Detect which cell encompasses the target text, then output its [x, y] center coordinate. 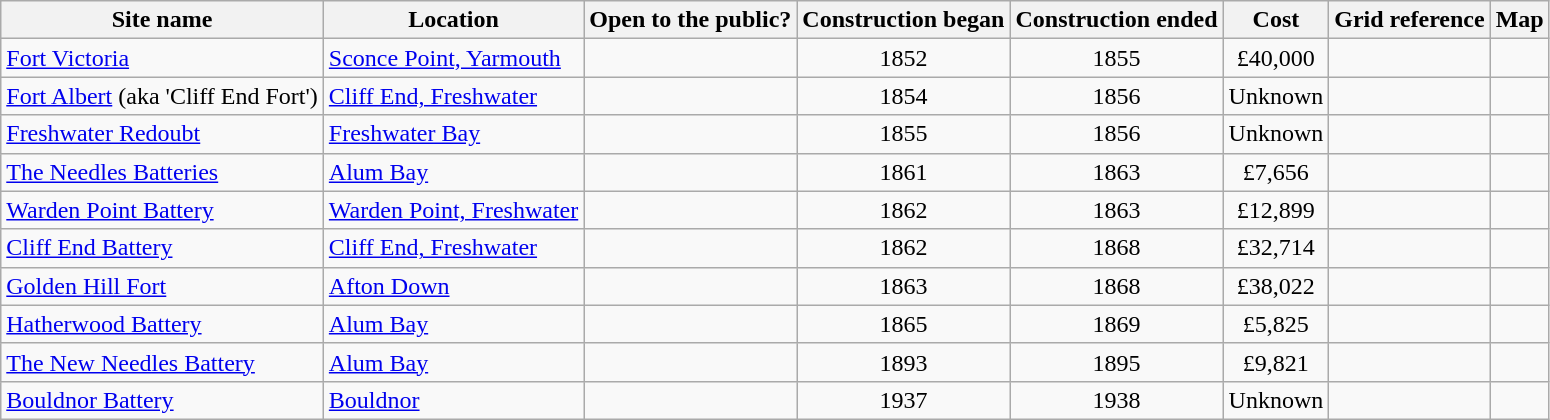
Sconce Point, Yarmouth [453, 58]
Warden Point Battery [162, 210]
The New Needles Battery [162, 362]
1861 [904, 172]
£38,022 [1276, 286]
1893 [904, 362]
£40,000 [1276, 58]
1865 [904, 324]
Cost [1276, 20]
Cliff End Battery [162, 248]
1937 [904, 400]
£32,714 [1276, 248]
Hatherwood Battery [162, 324]
Location [453, 20]
1938 [1116, 400]
Freshwater Redoubt [162, 134]
Construction began [904, 20]
Site name [162, 20]
Fort Victoria [162, 58]
Afton Down [453, 286]
£9,821 [1276, 362]
Map [1520, 20]
Open to the public? [690, 20]
1852 [904, 58]
£7,656 [1276, 172]
£12,899 [1276, 210]
Bouldnor [453, 400]
1854 [904, 96]
Fort Albert (aka 'Cliff End Fort') [162, 96]
Bouldnor Battery [162, 400]
1895 [1116, 362]
The Needles Batteries [162, 172]
Construction ended [1116, 20]
1869 [1116, 324]
£5,825 [1276, 324]
Freshwater Bay [453, 134]
Grid reference [1410, 20]
Golden Hill Fort [162, 286]
Warden Point, Freshwater [453, 210]
